Search for the cell housing the specified text and yield its [X, Y] center coordinate. 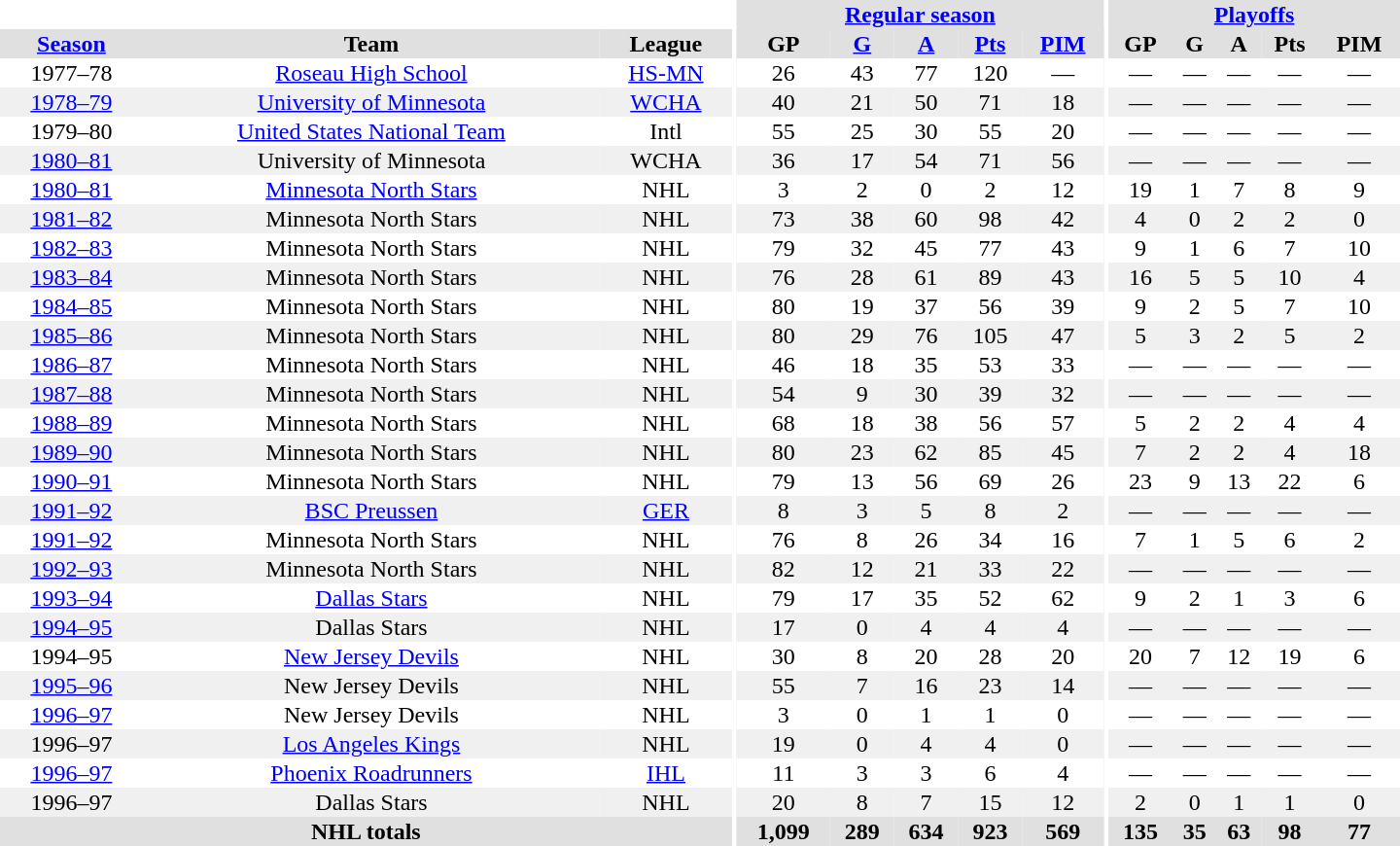
GER [666, 511]
United States National Team [371, 131]
1979–80 [72, 131]
53 [991, 365]
IHL [666, 773]
85 [991, 452]
73 [784, 219]
89 [991, 277]
Team [371, 44]
HS-MN [666, 73]
63 [1239, 831]
634 [927, 831]
68 [784, 423]
60 [927, 219]
105 [991, 335]
Playoffs [1254, 15]
1981–82 [72, 219]
57 [1063, 423]
1990–91 [72, 481]
50 [927, 102]
61 [927, 277]
135 [1140, 831]
Season [72, 44]
1984–85 [72, 306]
82 [784, 569]
1989–90 [72, 452]
Intl [666, 131]
289 [862, 831]
1983–84 [72, 277]
15 [991, 802]
1977–78 [72, 73]
Roseau High School [371, 73]
NHL totals [366, 831]
25 [862, 131]
1982–83 [72, 248]
Phoenix Roadrunners [371, 773]
34 [991, 540]
14 [1063, 686]
1985–86 [72, 335]
Regular season [920, 15]
42 [1063, 219]
52 [991, 598]
37 [927, 306]
923 [991, 831]
29 [862, 335]
40 [784, 102]
1987–88 [72, 394]
569 [1063, 831]
69 [991, 481]
1,099 [784, 831]
11 [784, 773]
46 [784, 365]
1995–96 [72, 686]
1978–79 [72, 102]
BSC Preussen [371, 511]
1986–87 [72, 365]
36 [784, 160]
1992–93 [72, 569]
1993–94 [72, 598]
120 [991, 73]
Los Angeles Kings [371, 744]
1988–89 [72, 423]
League [666, 44]
47 [1063, 335]
